Pinpoint the cell where the given text exists, returning its [x, y] midpoint coordinate. 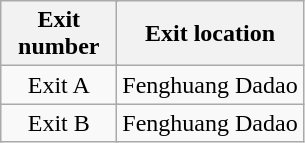
Exit A [59, 85]
Exit B [59, 123]
Exit location [210, 34]
Exit number [59, 34]
